Scan for the cell matching the given text and deliver its (X, Y) coordinate at center. 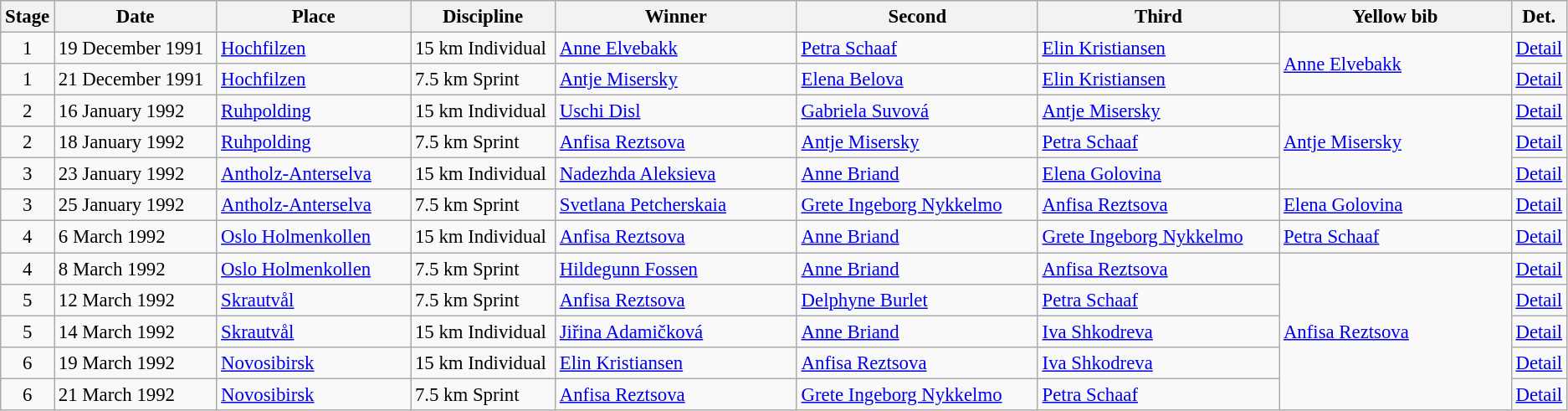
8 March 1992 (135, 269)
Place (314, 17)
19 March 1992 (135, 362)
23 January 1992 (135, 174)
Winner (676, 17)
Discipline (484, 17)
25 January 1992 (135, 205)
Delphyne Burlet (917, 300)
18 January 1992 (135, 142)
Third (1158, 17)
Date (135, 17)
Elena Belova (917, 80)
Hildegunn Fossen (676, 269)
19 December 1991 (135, 49)
16 January 1992 (135, 111)
Jiřina Adamičková (676, 331)
21 December 1991 (135, 80)
Yellow bib (1396, 17)
Nadezhda Aleksieva (676, 174)
6 March 1992 (135, 237)
Det. (1539, 17)
Stage (28, 17)
Second (917, 17)
14 March 1992 (135, 331)
Uschi Disl (676, 111)
12 March 1992 (135, 300)
Svetlana Petcherskaia (676, 205)
21 March 1992 (135, 394)
Gabriela Suvová (917, 111)
